From the cell containing the given text, extract its center point as [X, Y] coordinate. 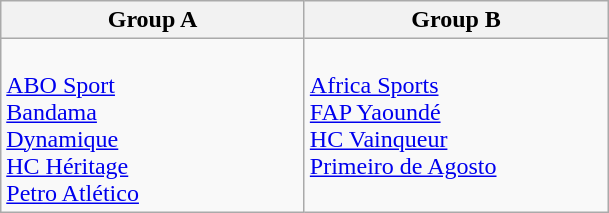
ABO Sport Bandama Dynamique HC Héritage Petro Atlético [153, 126]
Group A [153, 20]
Group B [456, 20]
Africa Sports FAP Yaoundé HC Vainqueur Primeiro de Agosto [456, 126]
